Return the (x, y) coordinate for the center point of the cell that contains the specified text.  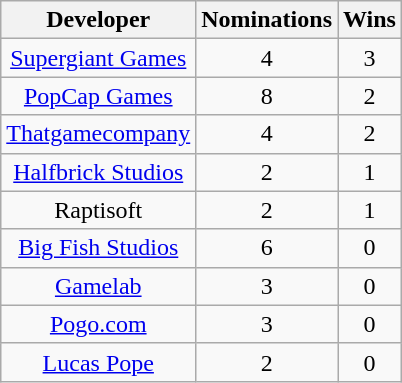
Wins (370, 20)
Halfbrick Studios (98, 172)
Lucas Pope (98, 362)
Developer (98, 20)
Nominations (267, 20)
6 (267, 248)
8 (267, 96)
Big Fish Studios (98, 248)
Supergiant Games (98, 58)
Pogo.com (98, 324)
Gamelab (98, 286)
Raptisoft (98, 210)
PopCap Games (98, 96)
Thatgamecompany (98, 134)
